Detect which cell encompasses the target text, then output its [X, Y] center coordinate. 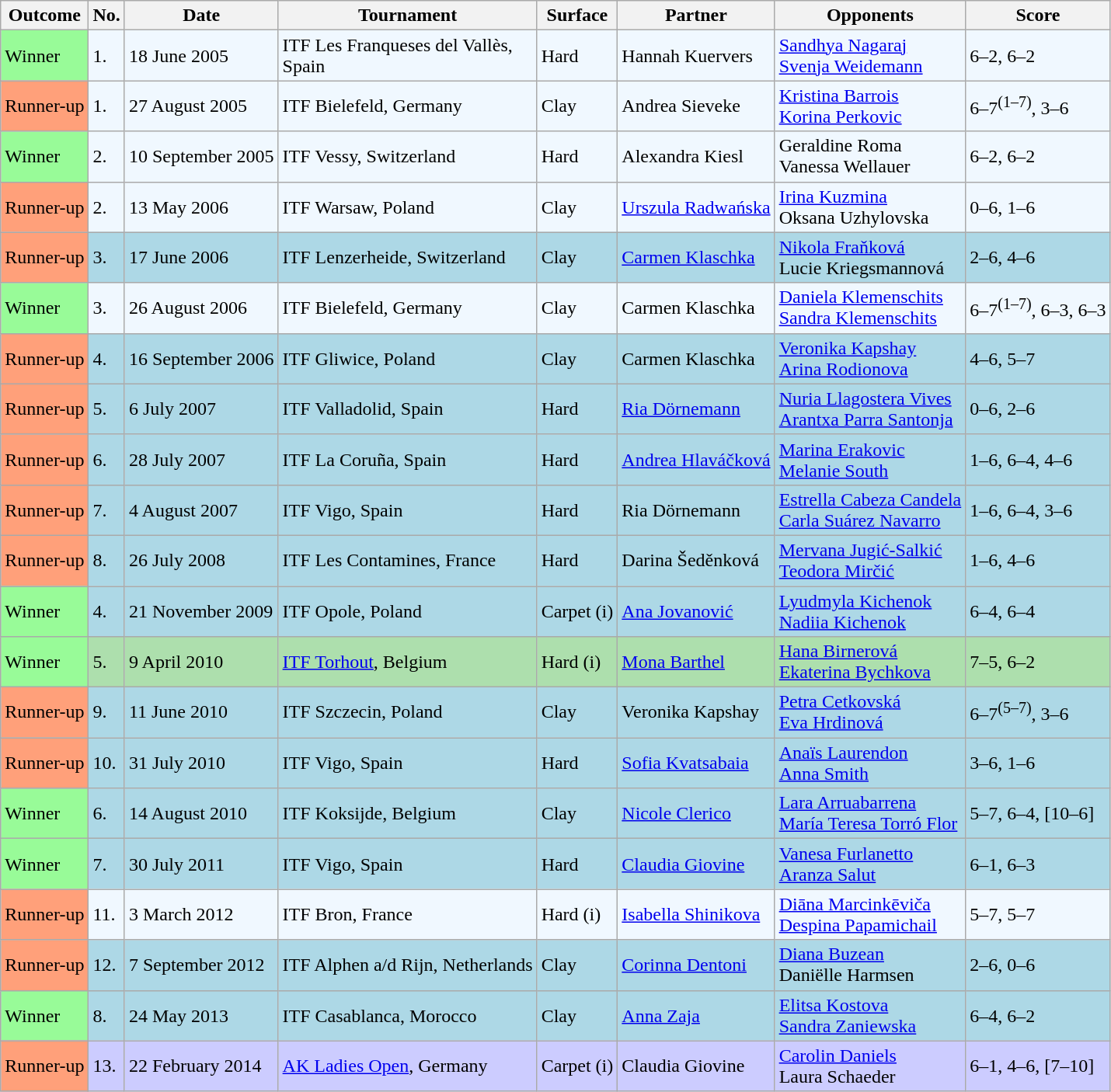
Andrea Sieveke [696, 106]
27 August 2005 [201, 106]
Mona Barthel [696, 662]
1–6, 6–4, 4–6 [1038, 460]
Partner [696, 16]
Surface [577, 16]
Score [1038, 16]
AK Ladies Open, Germany [407, 1066]
Veronika Kapshay [696, 713]
4–6, 5–7 [1038, 359]
28 July 2007 [201, 460]
6 July 2007 [201, 409]
ITF Alphen a/d Rijn, Netherlands [407, 965]
22 February 2014 [201, 1066]
3 March 2012 [201, 915]
9. [106, 713]
6–1, 6–3 [1038, 864]
ITF La Coruña, Spain [407, 460]
10. [106, 763]
24 May 2013 [201, 1016]
Petra Cetkovská Eva Hrdinová [870, 713]
6–7(1–7), 6–3, 6–3 [1038, 308]
13. [106, 1066]
Lyudmyla Kichenok Nadiia Kichenok [870, 610]
26 August 2006 [201, 308]
2–6, 0–6 [1038, 965]
Ana Jovanović [696, 610]
9 April 2010 [201, 662]
Marina Erakovic Melanie South [870, 460]
31 July 2010 [201, 763]
Date [201, 16]
1–6, 6–4, 3–6 [1038, 509]
ITF Szczecin, Poland [407, 713]
ITF Koksijde, Belgium [407, 814]
Corinna Dentoni [696, 965]
10 September 2005 [201, 157]
21 November 2009 [201, 610]
0–6, 2–6 [1038, 409]
6–4, 6–4 [1038, 610]
14 August 2010 [201, 814]
3–6, 1–6 [1038, 763]
6–7(1–7), 3–6 [1038, 106]
Opponents [870, 16]
ITF Casablanca, Morocco [407, 1016]
Estrella Cabeza Candela Carla Suárez Navarro [870, 509]
11 June 2010 [201, 713]
Andrea Hlaváčková [696, 460]
0–6, 1–6 [1038, 207]
Lara Arruabarrena María Teresa Torró Flor [870, 814]
6–7(5–7), 3–6 [1038, 713]
2–6, 4–6 [1038, 258]
Isabella Shinikova [696, 915]
18 June 2005 [201, 56]
ITF Warsaw, Poland [407, 207]
Urszula Radwańska [696, 207]
Sandhya Nagaraj Svenja Weidemann [870, 56]
13 May 2006 [201, 207]
30 July 2011 [201, 864]
Veronika Kapshay Arina Rodionova [870, 359]
4 August 2007 [201, 509]
Hannah Kuervers [696, 56]
Anaïs Laurendon Anna Smith [870, 763]
Tournament [407, 16]
Diāna Marcinkēviča Despina Papamichail [870, 915]
7–5, 6–2 [1038, 662]
Nuria Llagostera Vives Arantxa Parra Santonja [870, 409]
Diana Buzean Daniëlle Harmsen [870, 965]
No. [106, 16]
ITF Opole, Poland [407, 610]
ITF Les Franqueses del Vallès, Spain [407, 56]
ITF Lenzerheide, Switzerland [407, 258]
Anna Zaja [696, 1016]
ITF Les Contamines, France [407, 561]
1–6, 4–6 [1038, 561]
Hana Birnerová Ekaterina Bychkova [870, 662]
ITF Vessy, Switzerland [407, 157]
12. [106, 965]
Vanesa Furlanetto Aranza Salut [870, 864]
Darina Šeděnková [696, 561]
11. [106, 915]
Alexandra Kiesl [696, 157]
6–4, 6–2 [1038, 1016]
ITF Bron, France [407, 915]
ITF Valladolid, Spain [407, 409]
Geraldine Roma Vanessa Wellauer [870, 157]
5–7, 6–4, [10–6] [1038, 814]
ITF Gliwice, Poland [407, 359]
Nikola Fraňková Lucie Kriegsmannová [870, 258]
Outcome [45, 16]
16 September 2006 [201, 359]
Daniela Klemenschits Sandra Klemenschits [870, 308]
Elitsa Kostova Sandra Zaniewska [870, 1016]
Mervana Jugić-Salkić Teodora Mirčić [870, 561]
Nicole Clerico [696, 814]
Sofia Kvatsabaia [696, 763]
5–7, 5–7 [1038, 915]
Carolin Daniels Laura Schaeder [870, 1066]
26 July 2008 [201, 561]
Irina Kuzmina Oksana Uzhylovska [870, 207]
17 June 2006 [201, 258]
6–1, 4–6, [7–10] [1038, 1066]
7 September 2012 [201, 965]
ITF Torhout, Belgium [407, 662]
Kristina Barrois Korina Perkovic [870, 106]
